Search for the cell housing the specified text and yield its (X, Y) center coordinate. 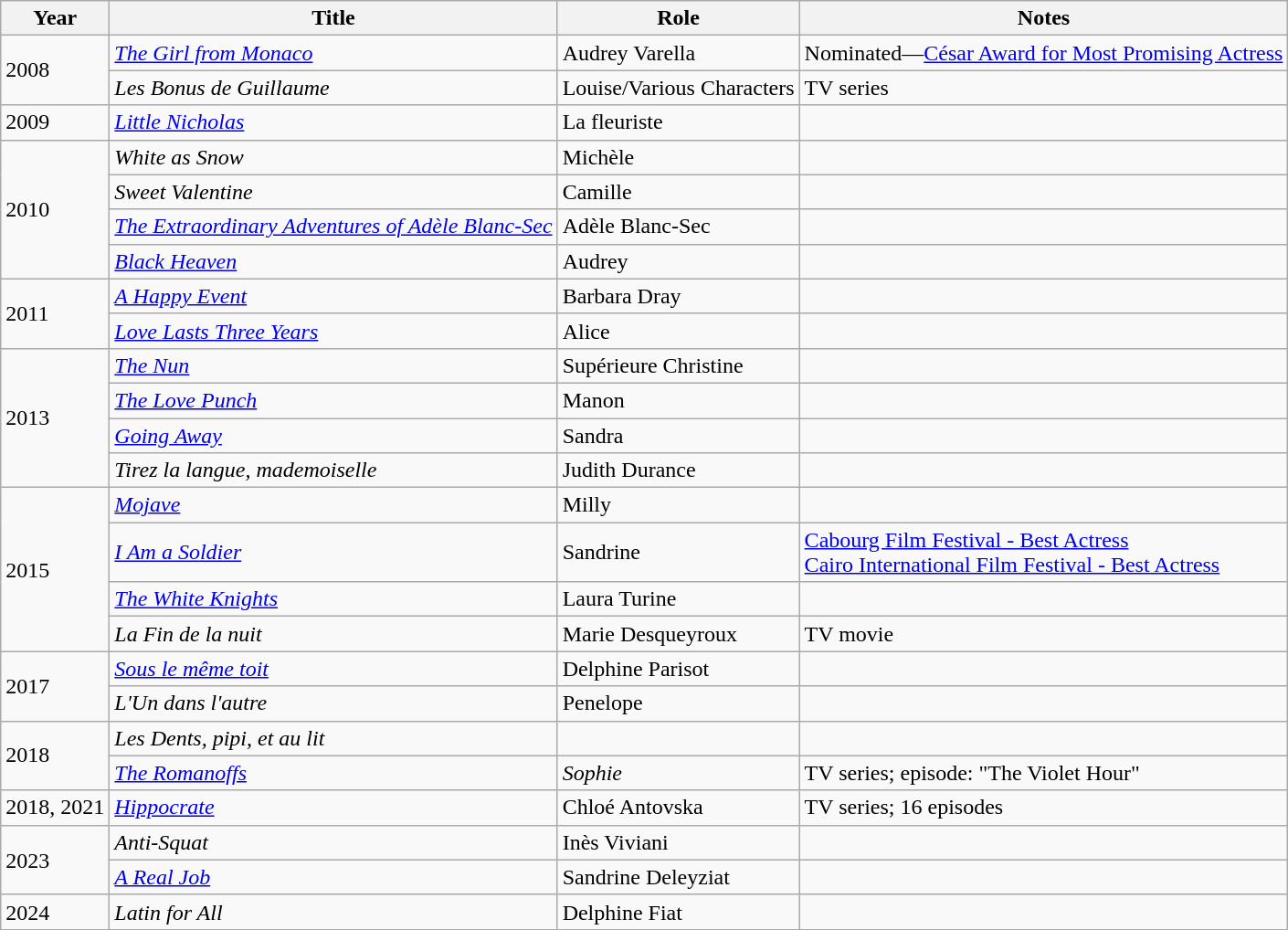
Going Away (333, 436)
L'Un dans l'autre (333, 703)
La Fin de la nuit (333, 634)
Sandrine (678, 552)
A Happy Event (333, 296)
Notes (1043, 18)
Adèle Blanc-Sec (678, 227)
Latin for All (333, 912)
Tirez la langue, mademoiselle (333, 470)
The Nun (333, 365)
TV series; 16 episodes (1043, 808)
Sophie (678, 773)
The Girl from Monaco (333, 53)
Laura Turine (678, 599)
Chloé Antovska (678, 808)
Penelope (678, 703)
Mojave (333, 505)
Camille (678, 192)
2018, 2021 (55, 808)
The Romanoffs (333, 773)
TV series; episode: "The Violet Hour" (1043, 773)
Title (333, 18)
The Love Punch (333, 400)
I Am a Soldier (333, 552)
Inès Viviani (678, 842)
Year (55, 18)
The White Knights (333, 599)
2011 (55, 313)
Judith Durance (678, 470)
The Extraordinary Adventures of Adèle Blanc-Sec (333, 227)
Audrey Varella (678, 53)
2013 (55, 417)
TV series (1043, 88)
Anti-Squat (333, 842)
TV movie (1043, 634)
Black Heaven (333, 261)
Audrey (678, 261)
Les Dents, pipi, et au lit (333, 738)
2008 (55, 70)
2009 (55, 122)
Nominated—César Award for Most Promising Actress (1043, 53)
Milly (678, 505)
Sandrine Deleyziat (678, 877)
La fleuriste (678, 122)
A Real Job (333, 877)
Delphine Fiat (678, 912)
2010 (55, 209)
White as Snow (333, 157)
Supérieure Christine (678, 365)
Love Lasts Three Years (333, 331)
2017 (55, 686)
Delphine Parisot (678, 669)
2024 (55, 912)
Les Bonus de Guillaume (333, 88)
Manon (678, 400)
Little Nicholas (333, 122)
2018 (55, 756)
Alice (678, 331)
Louise/Various Characters (678, 88)
Barbara Dray (678, 296)
Role (678, 18)
Michèle (678, 157)
Marie Desqueyroux (678, 634)
2023 (55, 860)
Sweet Valentine (333, 192)
Cabourg Film Festival - Best ActressCairo International Film Festival - Best Actress (1043, 552)
Sandra (678, 436)
2015 (55, 570)
Sous le même toit (333, 669)
Hippocrate (333, 808)
